Pinpoint the cell where the given text exists, returning its [x, y] midpoint coordinate. 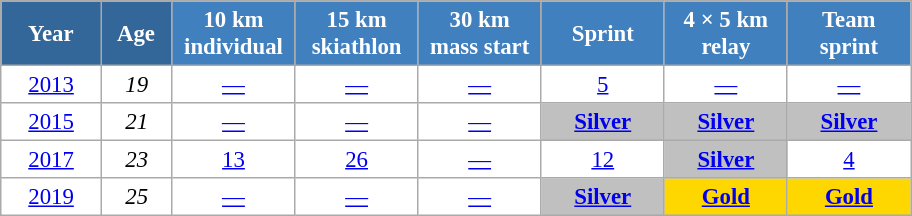
Year [52, 34]
4 × 5 km relay [726, 34]
30 km mass start [480, 34]
23 [136, 160]
Sprint [602, 34]
Age [136, 34]
2013 [52, 85]
5 [602, 85]
25 [136, 197]
10 km individual [234, 34]
2017 [52, 160]
21 [136, 122]
12 [602, 160]
2019 [52, 197]
2015 [52, 122]
26 [356, 160]
19 [136, 85]
15 km skiathlon [356, 34]
4 [848, 160]
Team sprint [848, 34]
13 [234, 160]
